Return the [X, Y] coordinate for the center point of the cell that contains the specified text.  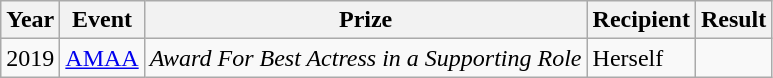
Year [30, 20]
Herself [641, 58]
Award For Best Actress in a Supporting Role [366, 58]
AMAA [102, 58]
2019 [30, 58]
Recipient [641, 20]
Prize [366, 20]
Result [733, 20]
Event [102, 20]
